Provide the (x, y) coordinate of the cell's center where the given text is located.  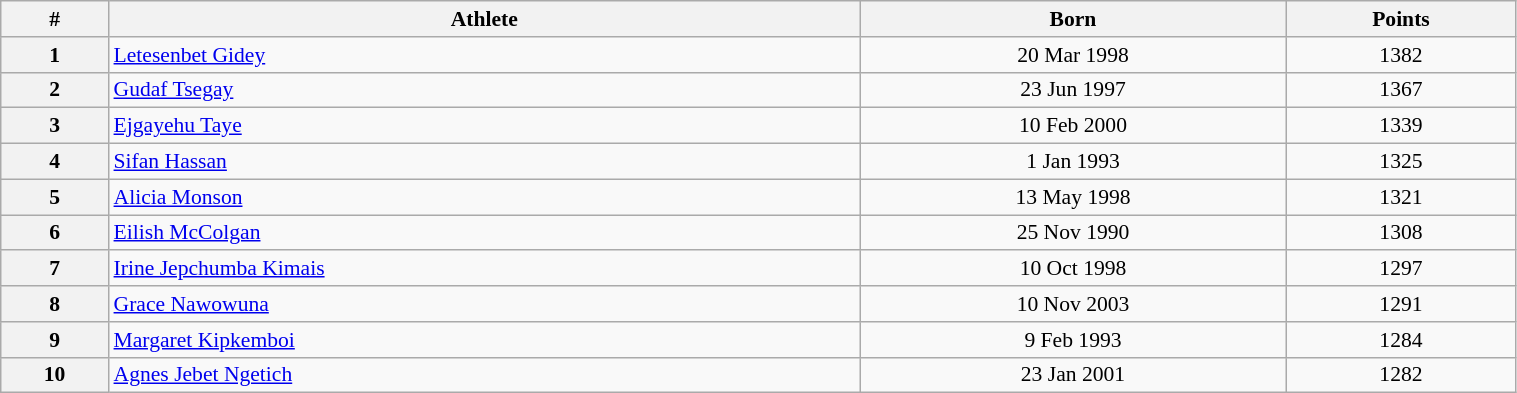
8 (55, 304)
25 Nov 1990 (1073, 233)
9 Feb 1993 (1073, 340)
1291 (1401, 304)
10 (55, 375)
Gudaf Tsegay (485, 90)
20 Mar 1998 (1073, 55)
Sifan Hassan (485, 162)
2 (55, 90)
# (55, 19)
10 Nov 2003 (1073, 304)
10 Oct 1998 (1073, 269)
Points (1401, 19)
Eilish McColgan (485, 233)
1339 (1401, 126)
10 Feb 2000 (1073, 126)
1321 (1401, 197)
6 (55, 233)
1367 (1401, 90)
1382 (1401, 55)
Alicia Monson (485, 197)
Born (1073, 19)
9 (55, 340)
1 (55, 55)
23 Jun 1997 (1073, 90)
1325 (1401, 162)
Athlete (485, 19)
7 (55, 269)
13 May 1998 (1073, 197)
1282 (1401, 375)
4 (55, 162)
1308 (1401, 233)
5 (55, 197)
Ejgayehu Taye (485, 126)
Agnes Jebet Ngetich (485, 375)
23 Jan 2001 (1073, 375)
1284 (1401, 340)
3 (55, 126)
Letesenbet Gidey (485, 55)
Irine Jepchumba Kimais (485, 269)
1297 (1401, 269)
1 Jan 1993 (1073, 162)
Grace Nawowuna (485, 304)
Margaret Kipkemboi (485, 340)
